Output the (X, Y) coordinate of the center of the cell containing the given text.  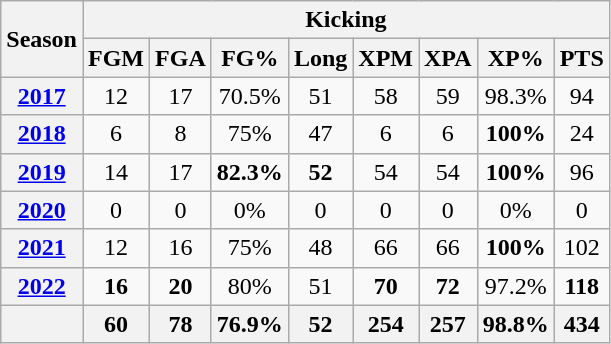
72 (448, 286)
434 (582, 324)
XPM (386, 58)
102 (582, 248)
58 (386, 96)
XPA (448, 58)
98.3% (516, 96)
PTS (582, 58)
96 (582, 172)
2020 (42, 210)
254 (386, 324)
FGM (116, 58)
118 (582, 286)
8 (181, 134)
48 (320, 248)
XP% (516, 58)
FG% (250, 58)
47 (320, 134)
Kicking (346, 20)
2022 (42, 286)
97.2% (516, 286)
2019 (42, 172)
FGA (181, 58)
2017 (42, 96)
94 (582, 96)
24 (582, 134)
20 (181, 286)
2021 (42, 248)
82.3% (250, 172)
2018 (42, 134)
70.5% (250, 96)
98.8% (516, 324)
70 (386, 286)
76.9% (250, 324)
59 (448, 96)
257 (448, 324)
Long (320, 58)
14 (116, 172)
60 (116, 324)
78 (181, 324)
80% (250, 286)
Season (42, 39)
